Extract the [X, Y] coordinate from the center of the cell holding the provided text.  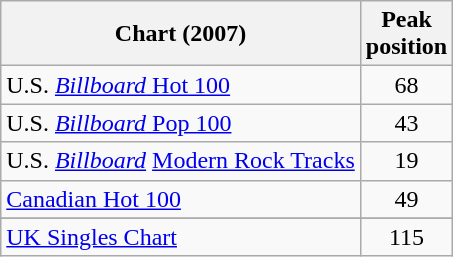
U.S. Billboard Hot 100 [181, 85]
U.S. Billboard Pop 100 [181, 123]
49 [406, 199]
68 [406, 85]
115 [406, 237]
Chart (2007) [181, 34]
Canadian Hot 100 [181, 199]
UK Singles Chart [181, 237]
19 [406, 161]
43 [406, 123]
Peak position [406, 34]
U.S. Billboard Modern Rock Tracks [181, 161]
